Determine the (X, Y) coordinate at the center of the cell enclosing the given text.  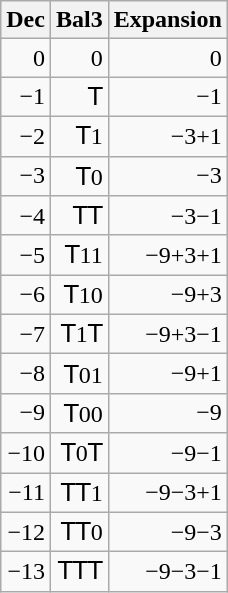
−12 (26, 532)
−6 (26, 295)
𝖳01 (79, 374)
−9−1 (168, 453)
Bal3 (79, 20)
−3+1 (168, 136)
𝖳1 (79, 136)
−9+3−1 (168, 334)
−3−1 (168, 216)
−9−3 (168, 532)
𝖳𝖳1 (79, 492)
𝖳10 (79, 295)
𝖳𝖳 (79, 216)
−10 (26, 453)
−9+3 (168, 295)
−13 (26, 572)
𝖳𝖳𝖳 (79, 572)
𝖳 (79, 97)
−9+3+1 (168, 255)
−11 (26, 492)
Expansion (168, 20)
−5 (26, 255)
−4 (26, 216)
−7 (26, 334)
−2 (26, 136)
−9−3+1 (168, 492)
𝖳1𝖳 (79, 334)
−9+1 (168, 374)
𝖳0𝖳 (79, 453)
−8 (26, 374)
Dec (26, 20)
𝖳11 (79, 255)
−9−3−1 (168, 572)
𝖳0 (79, 176)
𝖳00 (79, 413)
𝖳𝖳0 (79, 532)
